For the text-containing cell, return its midpoint in (X, Y) coordinate format. 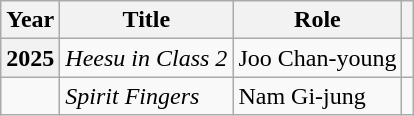
Spirit Fingers (146, 96)
Heesu in Class 2 (146, 58)
Title (146, 20)
2025 (30, 58)
Joo Chan-young (318, 58)
Nam Gi-jung (318, 96)
Role (318, 20)
Year (30, 20)
